Search for the cell housing the specified text and yield its (X, Y) center coordinate. 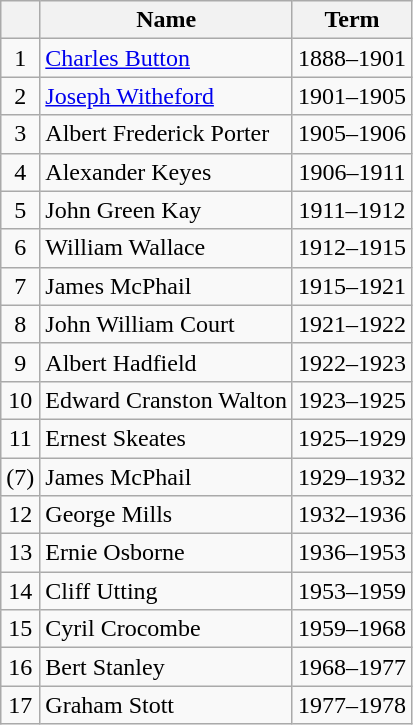
1905–1906 (352, 134)
17 (20, 705)
Name (166, 20)
9 (20, 362)
Cliff Utting (166, 591)
12 (20, 515)
William Wallace (166, 248)
11 (20, 438)
1923–1925 (352, 400)
John Green Kay (166, 210)
4 (20, 172)
1915–1921 (352, 286)
Cyril Crocombe (166, 629)
1959–1968 (352, 629)
8 (20, 324)
1936–1953 (352, 553)
1921–1922 (352, 324)
6 (20, 248)
13 (20, 553)
10 (20, 400)
1953–1959 (352, 591)
7 (20, 286)
1929–1932 (352, 477)
George Mills (166, 515)
1911–1912 (352, 210)
Joseph Witheford (166, 96)
Ernie Osborne (166, 553)
1901–1905 (352, 96)
16 (20, 667)
Term (352, 20)
Charles Button (166, 58)
1906–1911 (352, 172)
1922–1923 (352, 362)
15 (20, 629)
John William Court (166, 324)
Alexander Keyes (166, 172)
1 (20, 58)
1888–1901 (352, 58)
Albert Hadfield (166, 362)
Bert Stanley (166, 667)
Graham Stott (166, 705)
(7) (20, 477)
Edward Cranston Walton (166, 400)
1977–1978 (352, 705)
Ernest Skeates (166, 438)
3 (20, 134)
14 (20, 591)
1925–1929 (352, 438)
1912–1915 (352, 248)
Albert Frederick Porter (166, 134)
5 (20, 210)
1932–1936 (352, 515)
2 (20, 96)
1968–1977 (352, 667)
